Return [X, Y] of the center of cell containing provided text 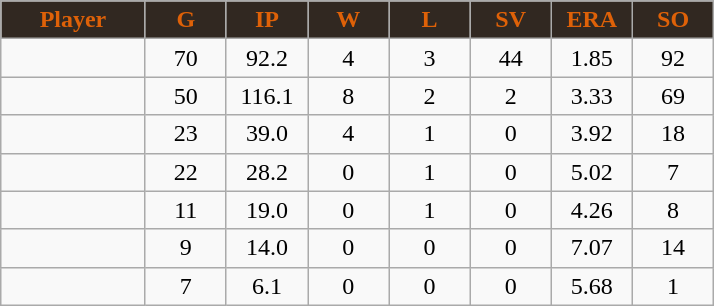
SV [510, 20]
116.1 [266, 96]
9 [186, 248]
3.92 [592, 134]
5.02 [592, 172]
92.2 [266, 58]
5.68 [592, 286]
3 [430, 58]
3.33 [592, 96]
19.0 [266, 210]
IP [266, 20]
W [348, 20]
69 [672, 96]
70 [186, 58]
4.26 [592, 210]
92 [672, 58]
44 [510, 58]
Player [73, 20]
1.85 [592, 58]
G [186, 20]
6.1 [266, 286]
L [430, 20]
28.2 [266, 172]
14 [672, 248]
7.07 [592, 248]
14.0 [266, 248]
ERA [592, 20]
11 [186, 210]
SO [672, 20]
23 [186, 134]
18 [672, 134]
39.0 [266, 134]
22 [186, 172]
50 [186, 96]
